Locate the cell with the specified text and output its (X, Y) center coordinate. 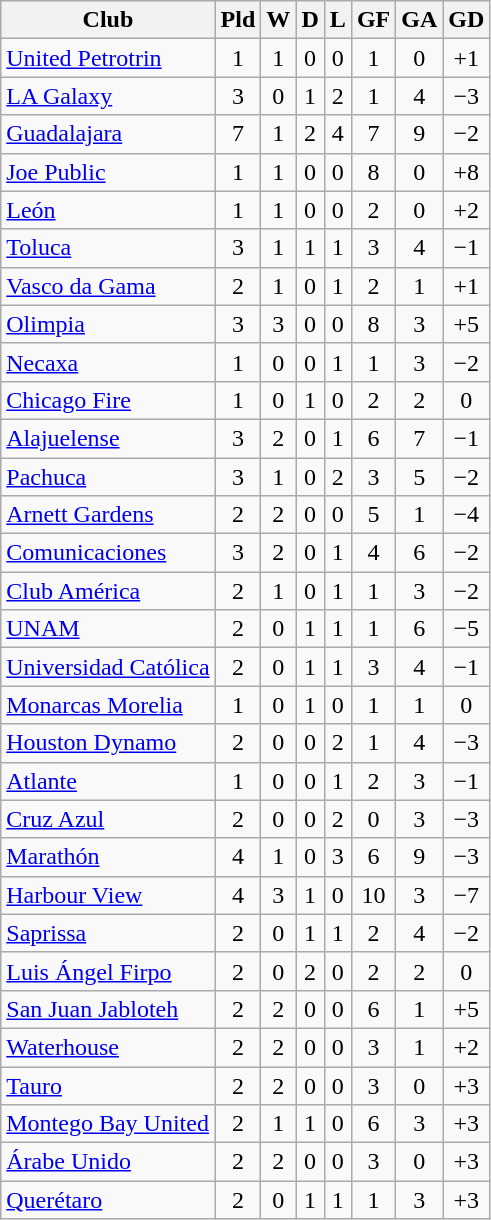
Montego Bay United (108, 1124)
Marathón (108, 857)
Cruz Azul (108, 819)
Monarcas Morelia (108, 705)
Guadalajara (108, 134)
Olimpia (108, 324)
Alajuelense (108, 438)
W (278, 20)
−4 (466, 515)
Toluca (108, 248)
L (338, 20)
Club América (108, 591)
GD (466, 20)
Querétaro (108, 1200)
10 (373, 895)
Joe Public (108, 172)
GA (420, 20)
Pachuca (108, 477)
GF (373, 20)
Chicago Fire (108, 400)
Luis Ángel Firpo (108, 971)
León (108, 210)
UNAM (108, 629)
−5 (466, 629)
D (310, 20)
Árabe Unido (108, 1162)
Houston Dynamo (108, 743)
San Juan Jabloteh (108, 1009)
United Petrotrin (108, 58)
Comunicaciones (108, 553)
Universidad Católica (108, 667)
Club (108, 20)
Tauro (108, 1085)
Pld (238, 20)
Necaxa (108, 362)
Saprissa (108, 933)
Atlante (108, 781)
LA Galaxy (108, 96)
Waterhouse (108, 1047)
Arnett Gardens (108, 515)
Harbour View (108, 895)
Vasco da Gama (108, 286)
+8 (466, 172)
−7 (466, 895)
